Capture the cell that displays the provided text and extract its [x, y] central coordinate. 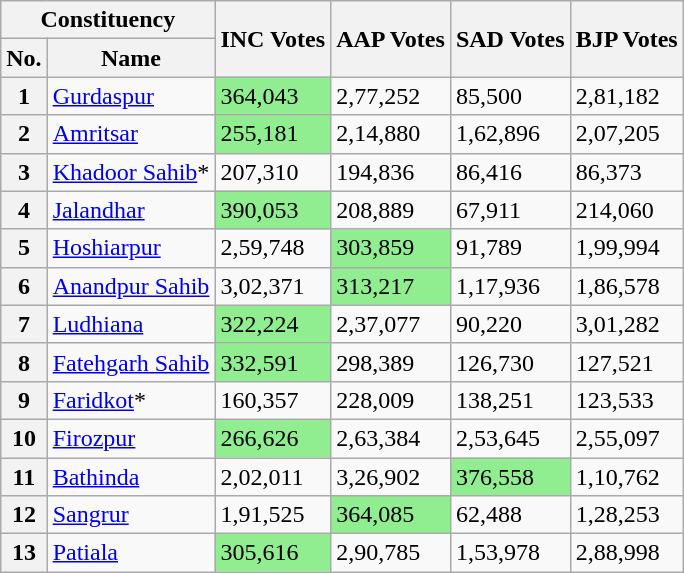
Patiala [131, 553]
Anandpur Sahib [131, 286]
2 [24, 134]
12 [24, 515]
298,389 [391, 362]
2,88,998 [626, 553]
313,217 [391, 286]
303,859 [391, 248]
2,63,384 [391, 438]
Bathinda [131, 477]
Sangrur [131, 515]
1,53,978 [510, 553]
Gurdaspur [131, 96]
1,86,578 [626, 286]
332,591 [273, 362]
1,99,994 [626, 248]
67,911 [510, 210]
Constituency [108, 20]
AAP Votes [391, 39]
1 [24, 96]
Ludhiana [131, 324]
Amritsar [131, 134]
305,616 [273, 553]
364,043 [273, 96]
390,053 [273, 210]
2,90,785 [391, 553]
214,060 [626, 210]
1,28,253 [626, 515]
8 [24, 362]
138,251 [510, 400]
91,789 [510, 248]
BJP Votes [626, 39]
1,10,762 [626, 477]
9 [24, 400]
3 [24, 172]
7 [24, 324]
123,533 [626, 400]
4 [24, 210]
Hoshiarpur [131, 248]
207,310 [273, 172]
160,357 [273, 400]
1,62,896 [510, 134]
2,81,182 [626, 96]
1,91,525 [273, 515]
1,17,936 [510, 286]
322,224 [273, 324]
228,009 [391, 400]
62,488 [510, 515]
208,889 [391, 210]
11 [24, 477]
13 [24, 553]
3,26,902 [391, 477]
Name [131, 58]
10 [24, 438]
Jalandhar [131, 210]
126,730 [510, 362]
INC Votes [273, 39]
2,14,880 [391, 134]
266,626 [273, 438]
Faridkot* [131, 400]
3,02,371 [273, 286]
86,373 [626, 172]
86,416 [510, 172]
Khadoor Sahib* [131, 172]
Fatehgarh Sahib [131, 362]
2,37,077 [391, 324]
2,77,252 [391, 96]
2,02,011 [273, 477]
127,521 [626, 362]
No. [24, 58]
3,01,282 [626, 324]
2,53,645 [510, 438]
6 [24, 286]
255,181 [273, 134]
2,07,205 [626, 134]
85,500 [510, 96]
2,55,097 [626, 438]
Firozpur [131, 438]
SAD Votes [510, 39]
364,085 [391, 515]
376,558 [510, 477]
194,836 [391, 172]
90,220 [510, 324]
5 [24, 248]
2,59,748 [273, 248]
